Search for the cell housing the specified text and yield its (x, y) center coordinate. 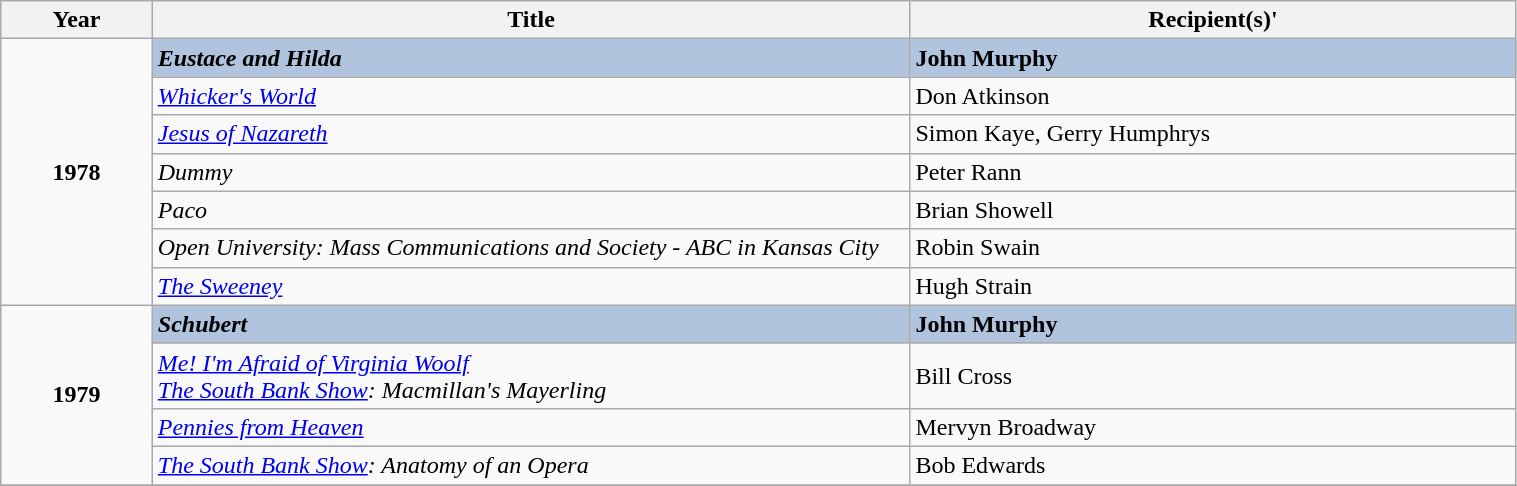
Robin Swain (1213, 248)
The South Bank Show: Anatomy of an Opera (531, 465)
Dummy (531, 172)
Paco (531, 210)
1979 (77, 394)
Title (531, 20)
Whicker's World (531, 96)
Year (77, 20)
Bob Edwards (1213, 465)
Brian Showell (1213, 210)
Simon Kaye, Gerry Humphrys (1213, 134)
Mervyn Broadway (1213, 427)
Bill Cross (1213, 376)
Recipient(s)' (1213, 20)
The Sweeney (531, 286)
Eustace and Hilda (531, 58)
Jesus of Nazareth (531, 134)
Peter Rann (1213, 172)
Don Atkinson (1213, 96)
Hugh Strain (1213, 286)
Schubert (531, 324)
Me! I'm Afraid of Virginia WoolfThe South Bank Show: Macmillan's Mayerling (531, 376)
Open University: Mass Communications and Society - ABC in Kansas City (531, 248)
Pennies from Heaven (531, 427)
1978 (77, 172)
